Identify which cell holds the provided text, then report its (X, Y) central coordinate. 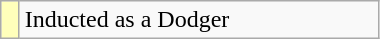
Inducted as a Dodger (198, 20)
